Determine the (x, y) coordinate at the center of the cell enclosing the given text.  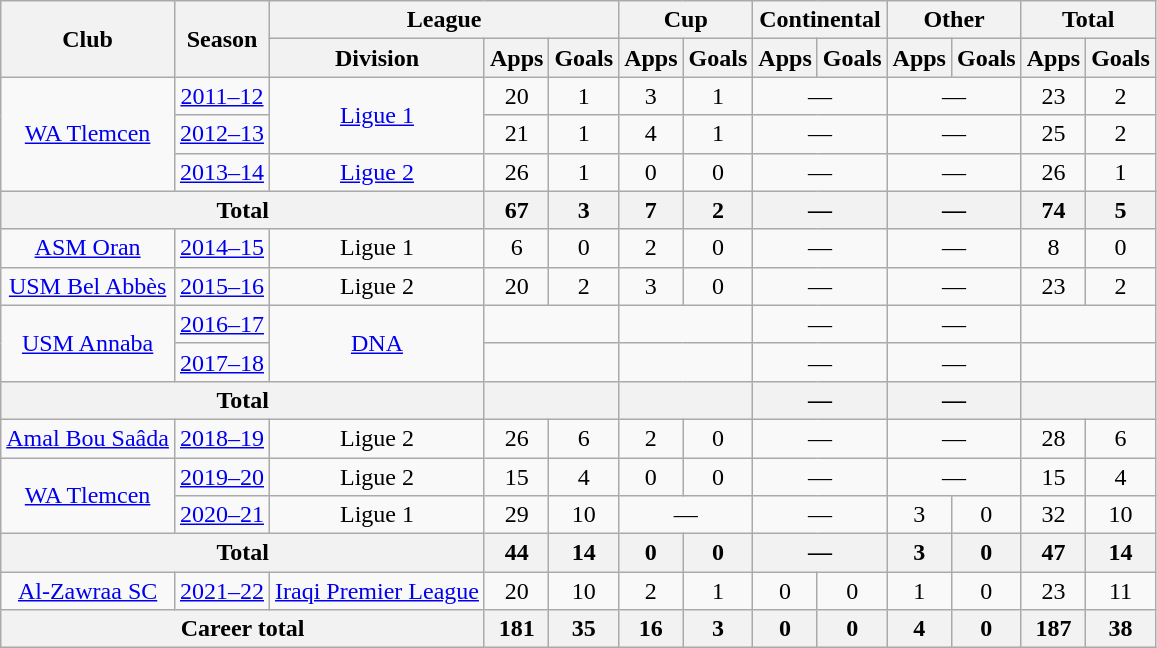
44 (516, 553)
USM Bel Abbès (88, 286)
Continental (820, 20)
DNA (378, 343)
2018–19 (222, 438)
2019–20 (222, 477)
Cup (686, 20)
28 (1053, 438)
38 (1121, 629)
21 (516, 134)
16 (651, 629)
74 (1053, 210)
Season (222, 39)
Club (88, 39)
25 (1053, 134)
2012–13 (222, 134)
Other (954, 20)
League (444, 20)
2015–16 (222, 286)
2011–12 (222, 96)
5 (1121, 210)
35 (584, 629)
Division (378, 58)
2017–18 (222, 362)
8 (1053, 248)
ASM Oran (88, 248)
2020–21 (222, 515)
11 (1121, 591)
Amal Bou Saâda (88, 438)
187 (1053, 629)
Career total (243, 629)
7 (651, 210)
Iraqi Premier League (378, 591)
Al-Zawraa SC (88, 591)
32 (1053, 515)
2014–15 (222, 248)
2013–14 (222, 172)
47 (1053, 553)
29 (516, 515)
USM Annaba (88, 343)
2021–22 (222, 591)
67 (516, 210)
181 (516, 629)
2016–17 (222, 324)
